Return the (X, Y) coordinate for the center point of the cell that contains the specified text.  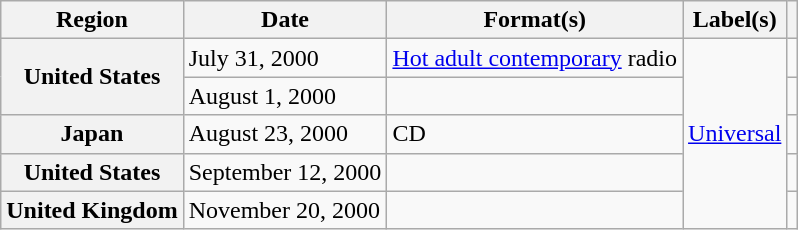
Japan (92, 134)
Universal (735, 134)
July 31, 2000 (285, 58)
United Kingdom (92, 210)
Region (92, 20)
August 23, 2000 (285, 134)
September 12, 2000 (285, 172)
CD (535, 134)
Format(s) (535, 20)
Hot adult contemporary radio (535, 58)
August 1, 2000 (285, 96)
November 20, 2000 (285, 210)
Date (285, 20)
Label(s) (735, 20)
